Extract the (X, Y) coordinate from the center of the cell holding the provided text.  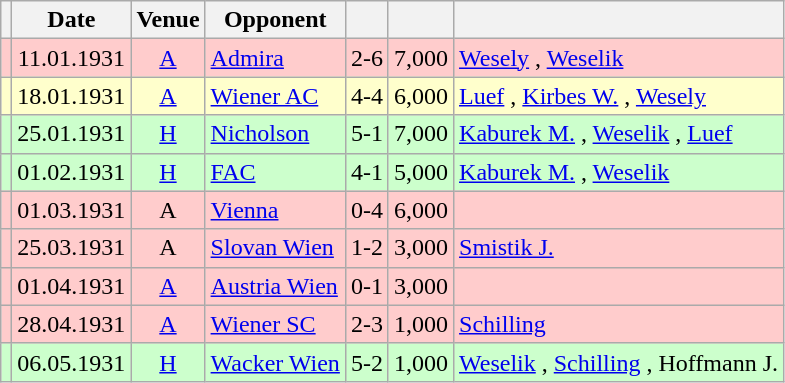
1-2 (366, 248)
Weselik , Schilling , Hoffmann J. (619, 362)
Vienna (275, 210)
Kaburek M. , Weselik , Luef (619, 134)
25.01.1931 (72, 134)
01.04.1931 (72, 286)
Schilling (619, 324)
2-6 (366, 58)
Opponent (275, 20)
Venue (168, 20)
Kaburek M. , Weselik (619, 172)
01.02.1931 (72, 172)
28.04.1931 (72, 324)
Nicholson (275, 134)
Luef , Kirbes W. , Wesely (619, 96)
06.05.1931 (72, 362)
Wiener AC (275, 96)
5-2 (366, 362)
Admira (275, 58)
25.03.1931 (72, 248)
11.01.1931 (72, 58)
4-1 (366, 172)
Slovan Wien (275, 248)
0-1 (366, 286)
Wesely , Weselik (619, 58)
0-4 (366, 210)
Wacker Wien (275, 362)
FAC (275, 172)
01.03.1931 (72, 210)
2-3 (366, 324)
Date (72, 20)
18.01.1931 (72, 96)
Wiener SC (275, 324)
Smistik J. (619, 248)
4-4 (366, 96)
Austria Wien (275, 286)
5-1 (366, 134)
5,000 (420, 172)
